Capture the cell that displays the provided text and extract its [X, Y] central coordinate. 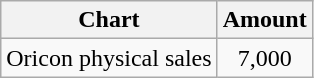
Amount [264, 20]
7,000 [264, 58]
Chart [109, 20]
Oricon physical sales [109, 58]
